Scan for the cell matching the given text and deliver its (X, Y) coordinate at center. 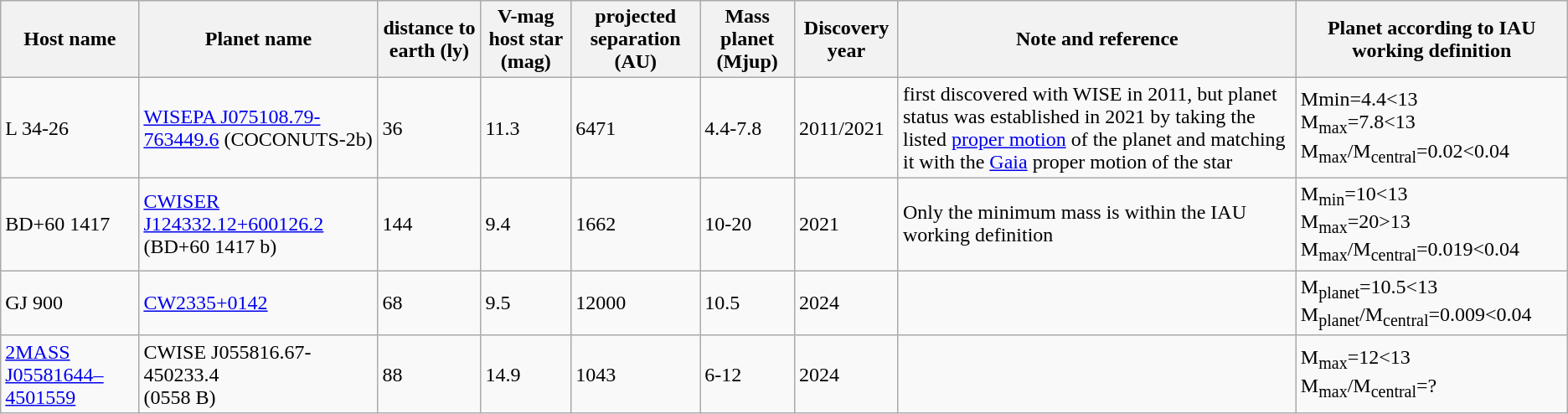
CWISER J124332.12+600126.2 (BD+60 1417 b) (258, 225)
12000 (636, 303)
BD+60 1417 (70, 225)
1043 (636, 374)
GJ 900 (70, 303)
Mmin=10<13Mmax=20>13 Mmax/Mcentral=0.019<0.04 (1431, 225)
Note and reference (1097, 39)
2021 (846, 225)
Mmin=4.4<13Mmax=7.8<13 Mmax/Mcentral=0.02<0.04 (1431, 127)
V-mag host star (mag) (526, 39)
68 (429, 303)
Host name (70, 39)
Mmax=12<13Mmax/Mcentral=? (1431, 374)
Mplanet=10.5<13Mplanet/Mcentral=0.009<0.04 (1431, 303)
144 (429, 225)
36 (429, 127)
10.5 (747, 303)
projected separation (AU) (636, 39)
CWISE J055816.67-450233.4(0558 B) (258, 374)
9.5 (526, 303)
Only the minimum mass is within the IAU working definition (1097, 225)
Discovery year (846, 39)
Planet name (258, 39)
10-20 (747, 225)
6471 (636, 127)
L 34-26 (70, 127)
WISEPA J075108.79-763449.6 (COCONUTS-2b) (258, 127)
88 (429, 374)
Mass planet (Mjup) (747, 39)
Planet according to IAU working definition (1431, 39)
CW2335+0142 (258, 303)
2011/2021 (846, 127)
1662 (636, 225)
2MASS J05581644–4501559 (70, 374)
14.9 (526, 374)
distance to earth (ly) (429, 39)
11.3 (526, 127)
4.4-7.8 (747, 127)
9.4 (526, 225)
6-12 (747, 374)
